Identify which cell holds the provided text, then report its [x, y] central coordinate. 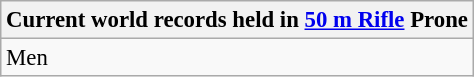
Men [238, 58]
Current world records held in 50 m Rifle Prone [238, 20]
